Locate the cell with the specified text and output its (x, y) center coordinate. 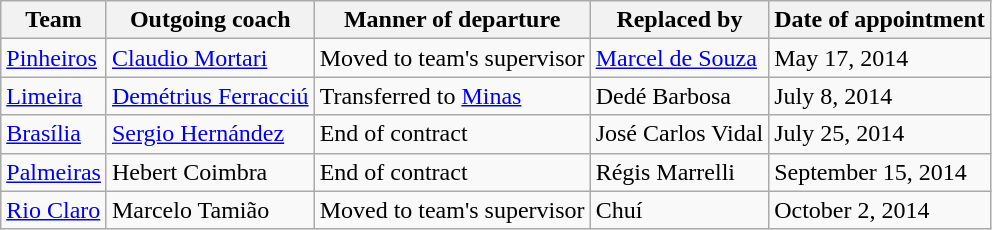
Sergio Hernández (210, 134)
Dedé Barbosa (679, 96)
Claudio Mortari (210, 58)
Marcelo Tamião (210, 210)
July 8, 2014 (880, 96)
July 25, 2014 (880, 134)
Manner of departure (452, 20)
Pinheiros (54, 58)
Régis Marrelli (679, 172)
Demétrius Ferracciú (210, 96)
José Carlos Vidal (679, 134)
Transferred to Minas (452, 96)
Brasília (54, 134)
Date of appointment (880, 20)
Replaced by (679, 20)
Limeira (54, 96)
Outgoing coach (210, 20)
Marcel de Souza (679, 58)
September 15, 2014 (880, 172)
Team (54, 20)
Chuí (679, 210)
Palmeiras (54, 172)
Hebert Coimbra (210, 172)
Rio Claro (54, 210)
October 2, 2014 (880, 210)
May 17, 2014 (880, 58)
